Detect which cell encompasses the target text, then output its (x, y) center coordinate. 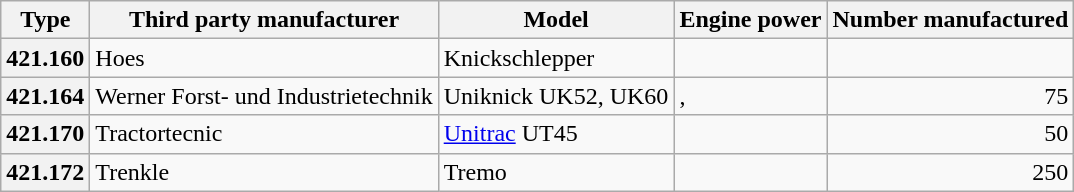
Engine power (750, 20)
Unitrac UT45 (556, 134)
Tractortecnic (264, 134)
Werner Forst- und Industrietechnik (264, 96)
50 (950, 134)
75 (950, 96)
Third party manufacturer (264, 20)
421.164 (46, 96)
421.160 (46, 58)
Uniknick UK52, UK60 (556, 96)
Number manufactured (950, 20)
250 (950, 172)
Trenkle (264, 172)
421.172 (46, 172)
Hoes (264, 58)
Knickschlepper (556, 58)
Model (556, 20)
421.170 (46, 134)
Type (46, 20)
Tremo (556, 172)
, (750, 96)
